From the cell containing the given text, extract its center point as [X, Y] coordinate. 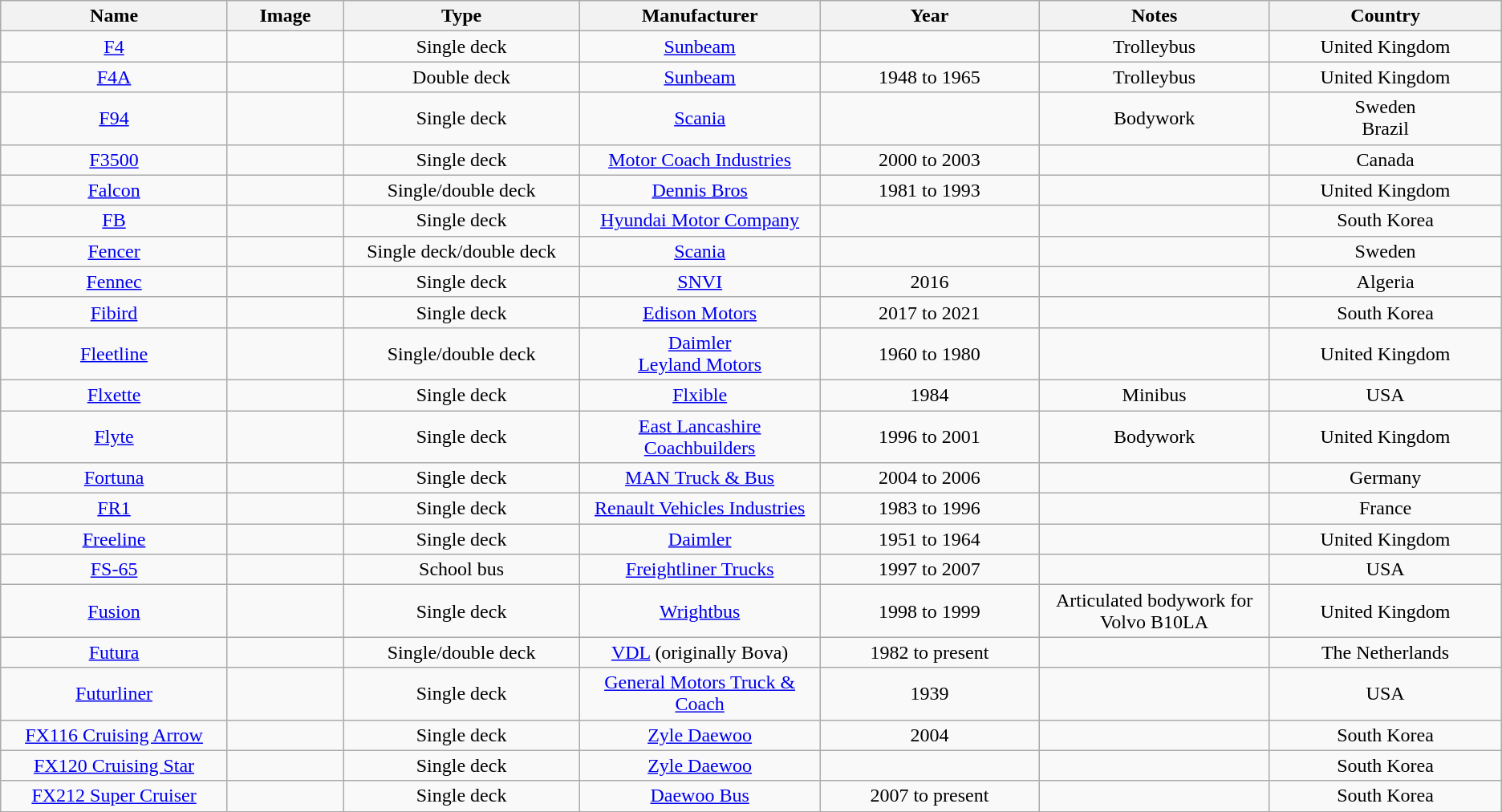
Motor Coach Industries [700, 160]
FX116 Cruising Arrow [114, 735]
Fencer [114, 251]
Canada [1385, 160]
1997 to 2007 [930, 570]
VDL (originally Bova) [700, 652]
Futura [114, 652]
1939 [930, 693]
1981 to 1993 [930, 190]
2004 [930, 735]
F4A [114, 77]
Dennis Bros [700, 190]
FX120 Cruising Star [114, 765]
Freightliner Trucks [700, 570]
Fibird [114, 312]
Flxible [700, 395]
Daewoo Bus [700, 796]
Flyte [114, 436]
School bus [462, 570]
Daimler [700, 539]
Fortuna [114, 478]
1983 to 1996 [930, 509]
Fennec [114, 282]
Falcon [114, 190]
Country [1385, 16]
General Motors Truck & Coach [700, 693]
Minibus [1154, 395]
Renault Vehicles Industries [700, 509]
2004 to 2006 [930, 478]
SNVI [700, 282]
F4 [114, 47]
Futurliner [114, 693]
FB [114, 221]
1948 to 1965 [930, 77]
Germany [1385, 478]
1982 to present [930, 652]
France [1385, 509]
Year [930, 16]
2017 to 2021 [930, 312]
SwedenBrazil [1385, 119]
Type [462, 16]
F94 [114, 119]
1951 to 1964 [930, 539]
Fleetline [114, 353]
Notes [1154, 16]
DaimlerLeyland Motors [700, 353]
1984 [930, 395]
Single deck/double deck [462, 251]
East Lancashire Coachbuilders [700, 436]
Double deck [462, 77]
Wrightbus [700, 611]
F3500 [114, 160]
2007 to present [930, 796]
1998 to 1999 [930, 611]
Flxette [114, 395]
Algeria [1385, 282]
Fusion [114, 611]
FX212 Super Cruiser [114, 796]
FS-65 [114, 570]
Edison Motors [700, 312]
Freeline [114, 539]
The Netherlands [1385, 652]
Manufacturer [700, 16]
2016 [930, 282]
1960 to 1980 [930, 353]
2000 to 2003 [930, 160]
Image [285, 16]
Sweden [1385, 251]
FR1 [114, 509]
MAN Truck & Bus [700, 478]
Name [114, 16]
Articulated bodywork for Volvo B10LA [1154, 611]
1996 to 2001 [930, 436]
Hyundai Motor Company [700, 221]
